Pinpoint the cell where the given text exists, returning its (X, Y) midpoint coordinate. 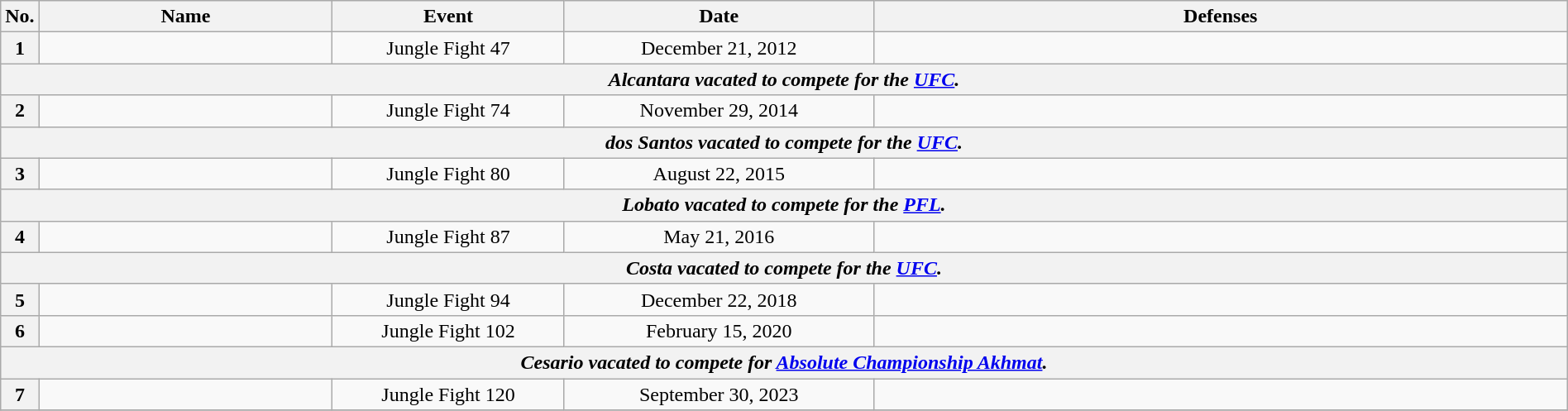
Lobato vacated to compete for the PFL. (784, 205)
Jungle Fight 47 (448, 48)
5 (20, 299)
3 (20, 174)
Defenses (1221, 17)
Event (448, 17)
Costa vacated to compete for the UFC. (784, 268)
6 (20, 331)
September 30, 2023 (719, 394)
Jungle Fight 74 (448, 111)
Jungle Fight 120 (448, 394)
Name (185, 17)
November 29, 2014 (719, 111)
Cesario vacated to compete for Absolute Championship Akhmat. (784, 362)
Jungle Fight 94 (448, 299)
1 (20, 48)
4 (20, 237)
December 22, 2018 (719, 299)
Jungle Fight 87 (448, 237)
2 (20, 111)
7 (20, 394)
February 15, 2020 (719, 331)
December 21, 2012 (719, 48)
Jungle Fight 102 (448, 331)
dos Santos vacated to compete for the UFC. (784, 142)
May 21, 2016 (719, 237)
No. (20, 17)
Jungle Fight 80 (448, 174)
Alcantara vacated to compete for the UFC. (784, 79)
Date (719, 17)
August 22, 2015 (719, 174)
